Search for the cell housing the specified text and yield its (X, Y) center coordinate. 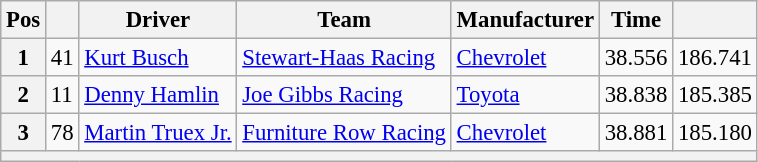
38.838 (636, 95)
78 (62, 133)
Time (636, 20)
Driver (158, 20)
38.881 (636, 133)
Denny Hamlin (158, 95)
Team (344, 20)
185.180 (716, 133)
Stewart-Haas Racing (344, 58)
Kurt Busch (158, 58)
Furniture Row Racing (344, 133)
1 (24, 58)
2 (24, 95)
11 (62, 95)
Toyota (525, 95)
Martin Truex Jr. (158, 133)
Joe Gibbs Racing (344, 95)
38.556 (636, 58)
Pos (24, 20)
3 (24, 133)
186.741 (716, 58)
Manufacturer (525, 20)
185.385 (716, 95)
41 (62, 58)
